For the text-containing cell, return its midpoint in [X, Y] coordinate format. 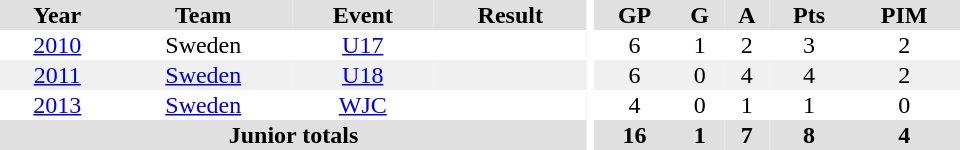
3 [810, 45]
2010 [58, 45]
Junior totals [294, 135]
WJC [363, 105]
PIM [904, 15]
16 [635, 135]
Year [58, 15]
GP [635, 15]
8 [810, 135]
G [700, 15]
Event [363, 15]
U18 [363, 75]
Pts [810, 15]
2011 [58, 75]
2013 [58, 105]
A [747, 15]
U17 [363, 45]
Team [204, 15]
7 [747, 135]
Result [511, 15]
